From the cell containing the given text, extract its center point as (X, Y) coordinate. 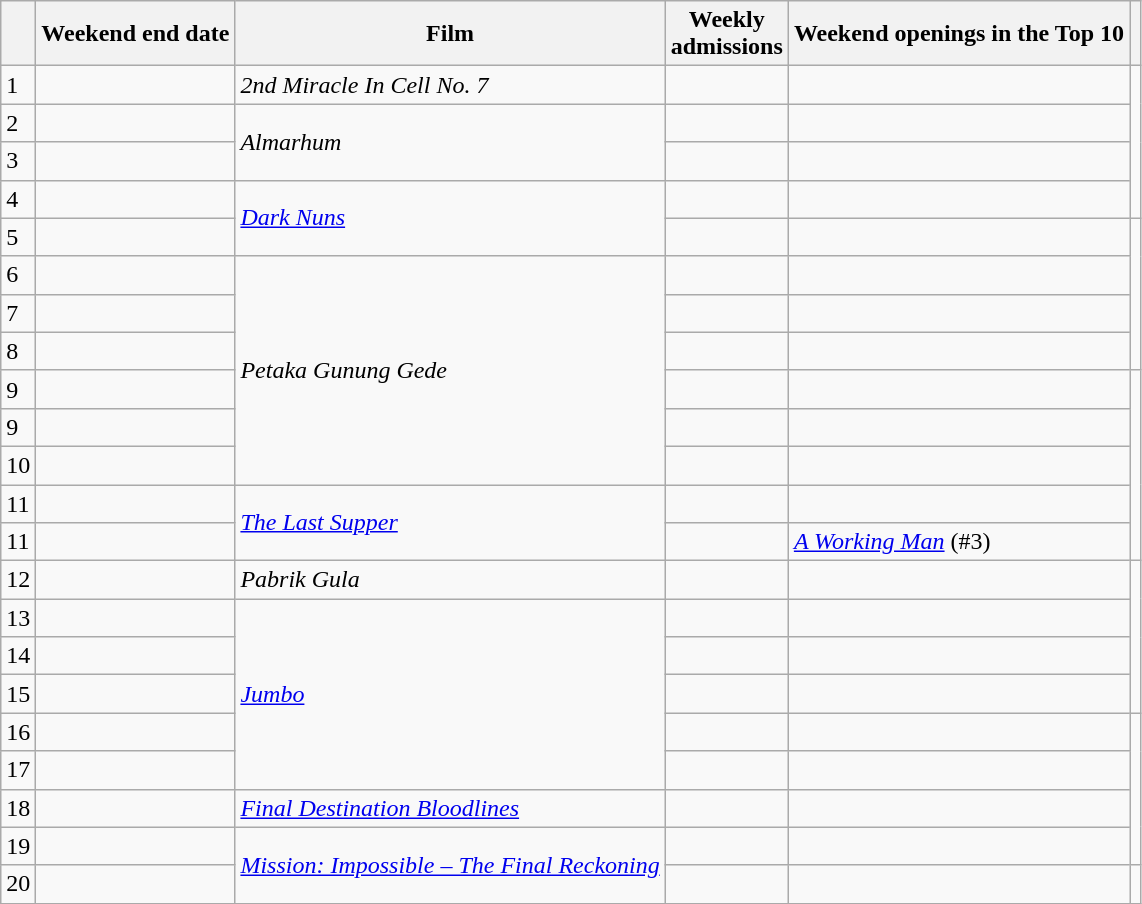
13 (18, 618)
The Last Supper (450, 522)
Weekend end date (136, 34)
Weekend openings in the Top 10 (958, 34)
2 (18, 123)
16 (18, 732)
Mission: Impossible – The Final Reckoning (450, 865)
3 (18, 161)
A Working Man (#3) (958, 542)
Weeklyadmissions (726, 34)
18 (18, 808)
Film (450, 34)
14 (18, 656)
8 (18, 351)
Pabrik Gula (450, 580)
4 (18, 199)
Final Destination Bloodlines (450, 808)
Petaka Gunung Gede (450, 370)
Almarhum (450, 142)
7 (18, 313)
19 (18, 846)
2nd Miracle In Cell No. 7 (450, 85)
20 (18, 884)
17 (18, 770)
1 (18, 85)
12 (18, 580)
5 (18, 237)
10 (18, 465)
Jumbo (450, 694)
Dark Nuns (450, 218)
15 (18, 694)
6 (18, 275)
